Extract the [x, y] coordinate from the center of the cell holding the provided text.  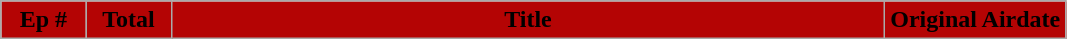
Total [128, 20]
Original Airdate [976, 20]
Title [528, 20]
Ep # [44, 20]
